Locate the cell with the specified text and output its [X, Y] center coordinate. 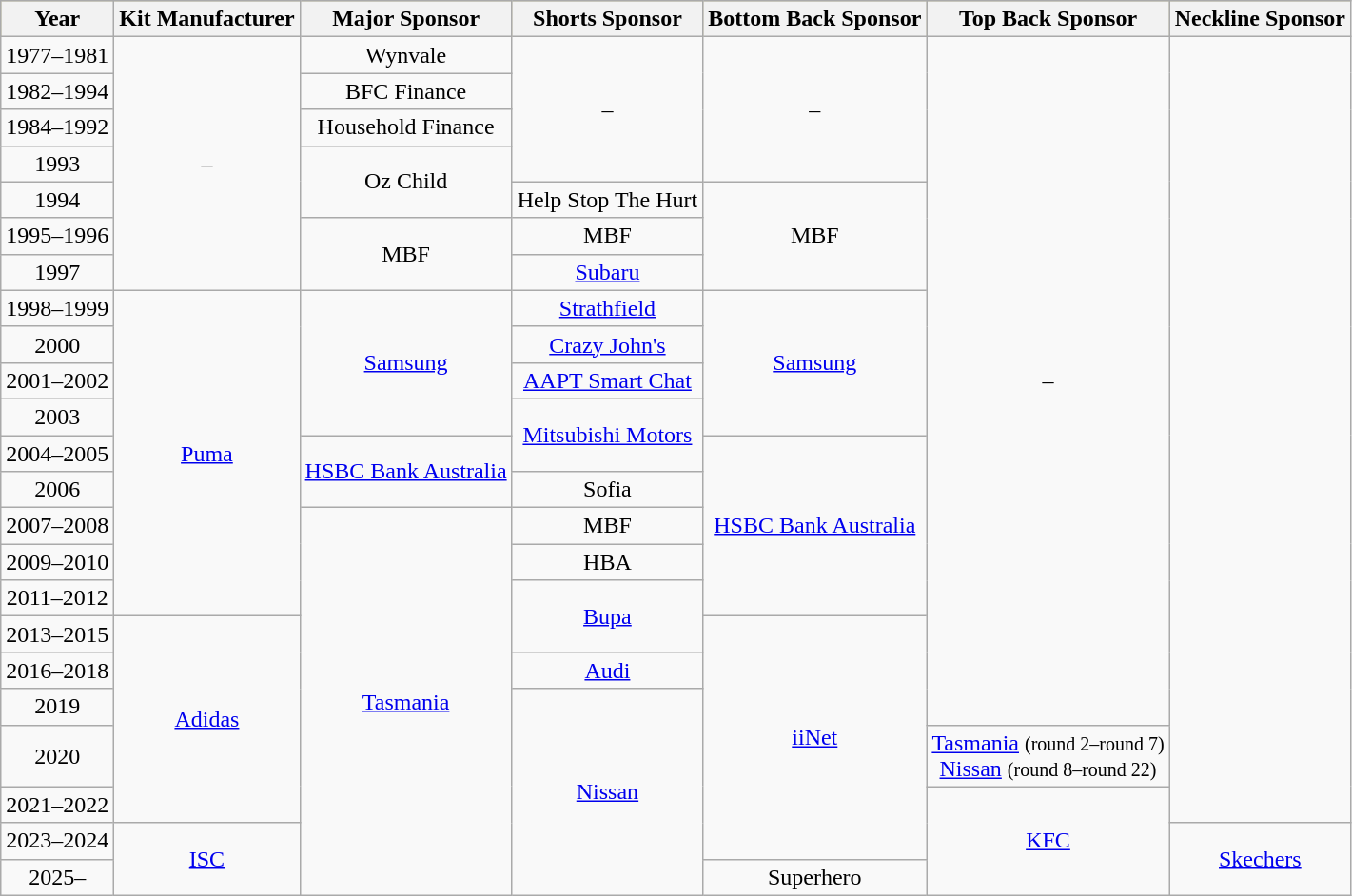
Top Back Sponsor [1048, 19]
KFC [1048, 841]
Kit Manufacturer [207, 19]
1993 [57, 164]
Tasmania [405, 702]
2011–2012 [57, 598]
Subaru [607, 272]
1984–1992 [57, 127]
2004–2005 [57, 454]
Help Stop The Hurt [607, 200]
Strathfield [607, 308]
2019 [57, 707]
1977–1981 [57, 55]
Household Finance [405, 127]
AAPT Smart Chat [607, 380]
1982–1994 [57, 91]
2003 [57, 417]
2020 [57, 755]
1995–1996 [57, 236]
Neckline Sponsor [1260, 19]
2025– [57, 877]
Major Sponsor [405, 19]
Crazy John's [607, 344]
1994 [57, 200]
Audi [607, 671]
Tasmania (round 2–round 7)Nissan (round 8–round 22) [1048, 755]
Sofia [607, 490]
1997 [57, 272]
Oz Child [405, 182]
2009–2010 [57, 562]
Bupa [607, 616]
Wynvale [405, 55]
HBA [607, 562]
2007–2008 [57, 526]
2016–2018 [57, 671]
2023–2024 [57, 841]
Adidas [207, 719]
Puma [207, 453]
iiNet [814, 738]
2021–2022 [57, 805]
Mitsubishi Motors [607, 435]
2013–2015 [57, 634]
Bottom Back Sponsor [814, 19]
1998–1999 [57, 308]
Superhero [814, 877]
2000 [57, 344]
Shorts Sponsor [607, 19]
ISC [207, 859]
Year [57, 19]
Nissan [607, 791]
Skechers [1260, 859]
BFC Finance [405, 91]
2006 [57, 490]
2001–2002 [57, 380]
